Output the [X, Y] coordinate of the center of the cell containing the given text.  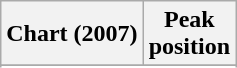
Peakposition [189, 34]
Chart (2007) [72, 34]
